Extract the (X, Y) coordinate from the center of the cell holding the provided text.  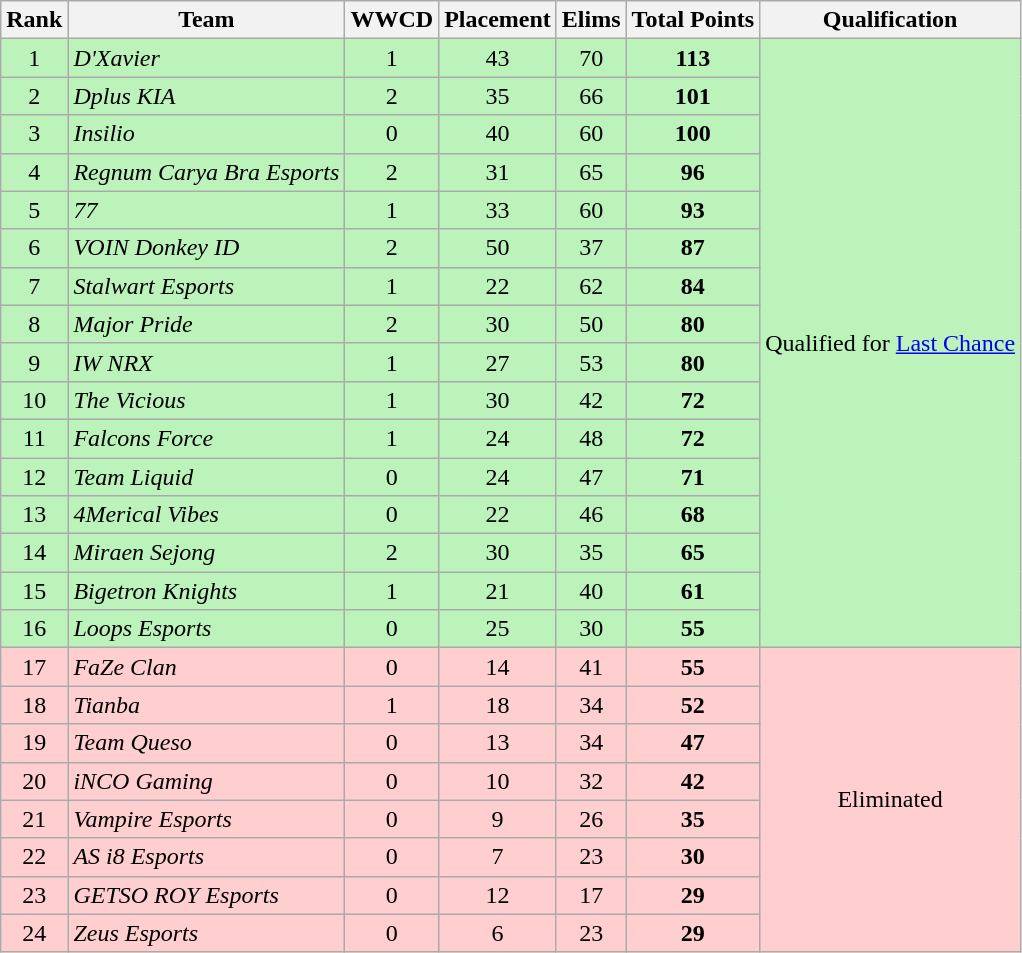
20 (34, 781)
iNCO Gaming (206, 781)
Major Pride (206, 324)
31 (498, 172)
WWCD (392, 20)
101 (693, 96)
Elims (591, 20)
19 (34, 743)
Team Queso (206, 743)
FaZe Clan (206, 667)
62 (591, 286)
Miraen Sejong (206, 553)
Tianba (206, 705)
D'Xavier (206, 58)
Total Points (693, 20)
32 (591, 781)
15 (34, 591)
Eliminated (890, 800)
113 (693, 58)
Team (206, 20)
Insilio (206, 134)
GETSO ROY Esports (206, 895)
AS i8 Esports (206, 857)
5 (34, 210)
Placement (498, 20)
46 (591, 515)
96 (693, 172)
66 (591, 96)
84 (693, 286)
Rank (34, 20)
48 (591, 438)
37 (591, 248)
8 (34, 324)
33 (498, 210)
4Merical Vibes (206, 515)
Vampire Esports (206, 819)
52 (693, 705)
4 (34, 172)
3 (34, 134)
53 (591, 362)
Falcons Force (206, 438)
43 (498, 58)
27 (498, 362)
Stalwart Esports (206, 286)
61 (693, 591)
100 (693, 134)
Qualified for Last Chance (890, 344)
11 (34, 438)
16 (34, 629)
25 (498, 629)
26 (591, 819)
87 (693, 248)
Loops Esports (206, 629)
41 (591, 667)
93 (693, 210)
VOIN Donkey ID (206, 248)
77 (206, 210)
The Vicious (206, 400)
Bigetron Knights (206, 591)
Regnum Carya Bra Esports (206, 172)
IW NRX (206, 362)
70 (591, 58)
Zeus Esports (206, 933)
Dplus KIA (206, 96)
71 (693, 477)
Qualification (890, 20)
68 (693, 515)
Team Liquid (206, 477)
